Pinpoint the cell where the given text exists, returning its (x, y) midpoint coordinate. 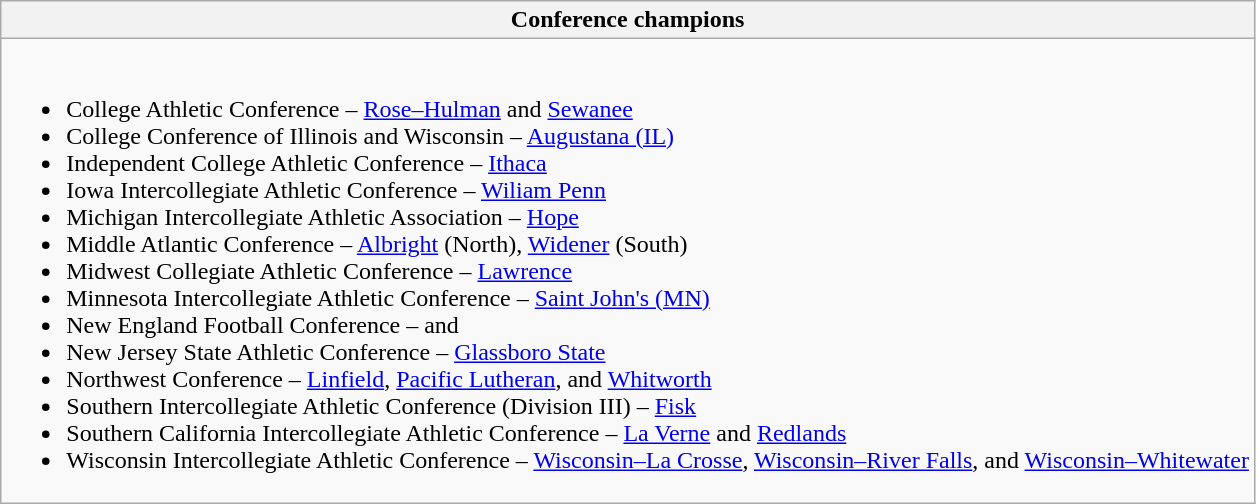
Conference champions (628, 20)
